Return [X, Y] of the center of cell containing provided text 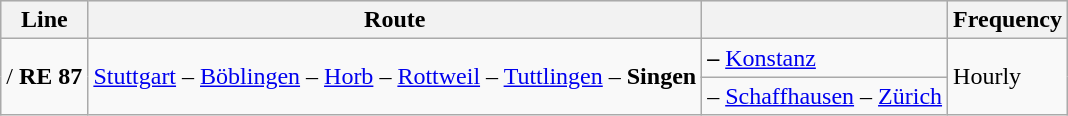
Frequency [1008, 20]
– Schaffhausen – Zürich [825, 96]
Route [395, 20]
Stuttgart – Böblingen – Horb – Rottweil – Tuttlingen – Singen [395, 77]
/ RE 87 [44, 77]
– Konstanz [825, 58]
Hourly [1008, 77]
Line [44, 20]
